Output the (x, y) coordinate of the center of the cell containing the given text.  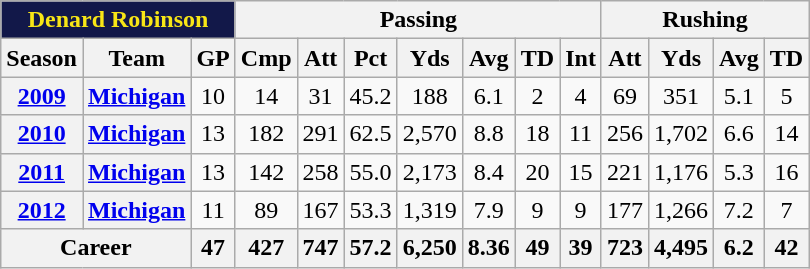
6.2 (740, 248)
45.2 (370, 96)
747 (320, 248)
GP (213, 58)
1,176 (680, 172)
7.2 (740, 210)
4 (581, 96)
182 (266, 134)
2012 (42, 210)
5.3 (740, 172)
62.5 (370, 134)
Cmp (266, 58)
5 (786, 96)
20 (537, 172)
Team (136, 58)
167 (320, 210)
55.0 (370, 172)
8.4 (488, 172)
1,319 (430, 210)
1,702 (680, 134)
2 (537, 96)
6.1 (488, 96)
16 (786, 172)
Denard Robinson (118, 20)
31 (320, 96)
42 (786, 248)
49 (537, 248)
Int (581, 58)
89 (266, 210)
142 (266, 172)
8.8 (488, 134)
6,250 (430, 248)
69 (624, 96)
723 (624, 248)
Career (96, 248)
4,495 (680, 248)
221 (624, 172)
1,266 (680, 210)
2011 (42, 172)
351 (680, 96)
Season (42, 58)
18 (537, 134)
Rushing (704, 20)
177 (624, 210)
10 (213, 96)
15 (581, 172)
5.1 (740, 96)
57.2 (370, 248)
188 (430, 96)
2010 (42, 134)
53.3 (370, 210)
Pct (370, 58)
7.9 (488, 210)
427 (266, 248)
8.36 (488, 248)
256 (624, 134)
2009 (42, 96)
291 (320, 134)
47 (213, 248)
258 (320, 172)
Passing (418, 20)
7 (786, 210)
2,173 (430, 172)
2,570 (430, 134)
6.6 (740, 134)
39 (581, 248)
